Pinpoint the cell where the given text exists, returning its (x, y) midpoint coordinate. 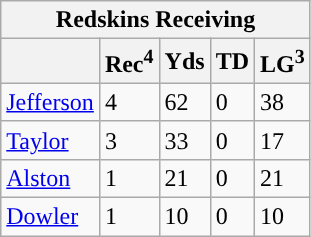
Dowler (50, 217)
TD (232, 62)
Yds (184, 62)
Rec4 (129, 62)
38 (283, 102)
33 (184, 140)
4 (129, 102)
62 (184, 102)
17 (283, 140)
Taylor (50, 140)
LG3 (283, 62)
3 (129, 140)
Jefferson (50, 102)
Redskins Receiving (156, 20)
Alston (50, 178)
